Determine the [X, Y] coordinate at the center of the cell enclosing the given text.  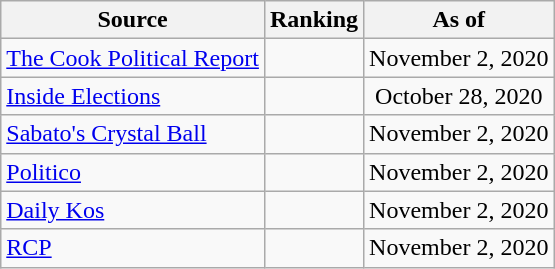
Source [133, 20]
Politico [133, 172]
As of [459, 20]
Ranking [314, 20]
Sabato's Crystal Ball [133, 134]
October 28, 2020 [459, 96]
Inside Elections [133, 96]
Daily Kos [133, 210]
RCP [133, 248]
The Cook Political Report [133, 58]
